Output the [X, Y] coordinate of the center of the cell containing the given text.  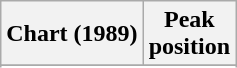
Chart (1989) [72, 34]
Peakposition [189, 34]
